Return [X, Y] of the center of cell containing provided text 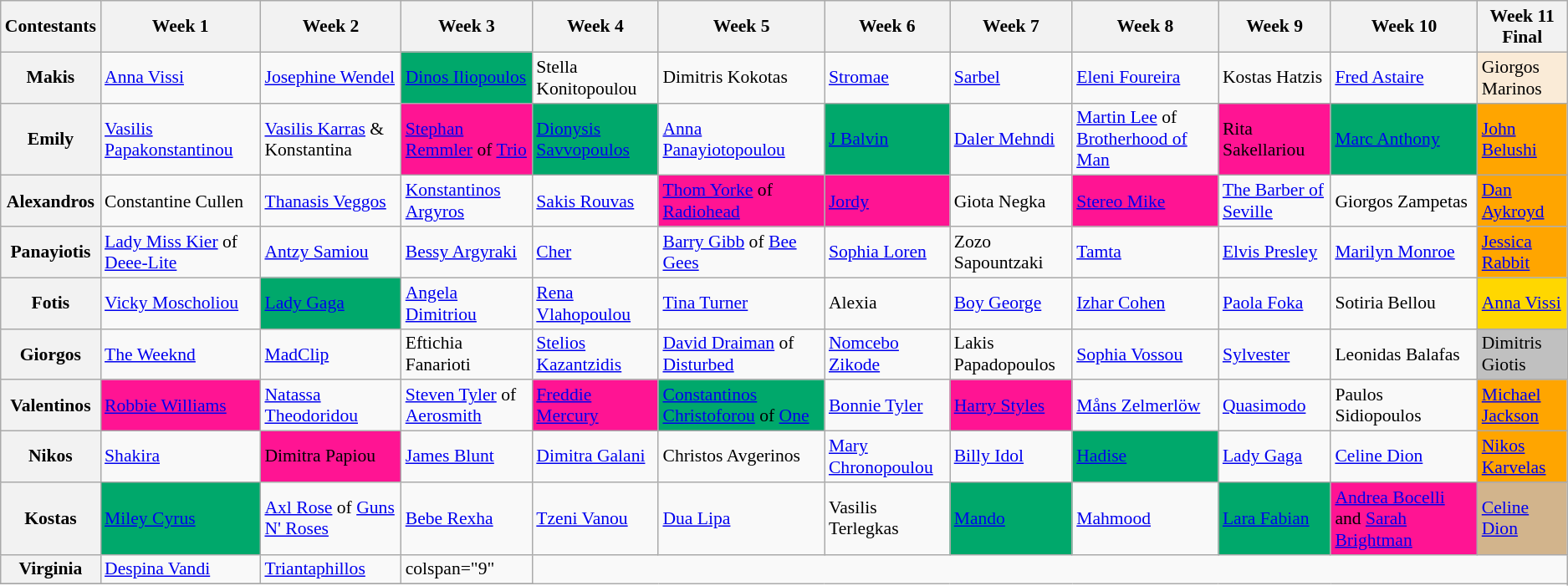
Konstantinos Argyros [467, 201]
Vasilis Terlegkas [887, 518]
Jordy [887, 201]
The Barber of Seville [1274, 201]
Mando [1012, 518]
Leonidas Balafas [1403, 354]
Anna Panayiotopoulou [741, 139]
Eleni Foureira [1146, 77]
The Weeknd [181, 354]
Sylvester [1274, 354]
Cher [595, 252]
Paola Foka [1274, 303]
Giota Negka [1012, 201]
Dionysis Savvopoulos [595, 139]
Sarbel [1012, 77]
Dimitra Papiou [330, 456]
Vicky Moscholiou [181, 303]
Lara Fabian [1274, 518]
Constantine Cullen [181, 201]
Antzy Samiou [330, 252]
Kostas [50, 518]
Dua Lipa [741, 518]
Emily [50, 139]
Måns Zelmerlöw [1146, 406]
Tamta [1146, 252]
Alexia [887, 303]
John Belushi [1522, 139]
James Blunt [467, 456]
Dimitra Galani [595, 456]
Mahmood [1146, 518]
Virginia [50, 569]
Josephine Wendel [330, 77]
Bebe Rexha [467, 518]
Panayiotis [50, 252]
Stromae [887, 77]
Andrea Bocelli and Sarah Brightman [1403, 518]
Michael Jackson [1522, 406]
Stephan Remmler of Trio [467, 139]
Fotis [50, 303]
Rita Sakellariou [1274, 139]
Week 5 [741, 27]
Alexandros [50, 201]
Thom Yorke of Radiohead [741, 201]
Makis [50, 77]
Sakis Rouvas [595, 201]
Week 8 [1146, 27]
Valentinos [50, 406]
Steven Tyler of Aerosmith [467, 406]
colspan="9" [467, 569]
Nikos [50, 456]
Zozo Sapountzaki [1012, 252]
Week 4 [595, 27]
Marc Anthony [1403, 139]
Nomcebo Zikode [887, 354]
Hadise [1146, 456]
Week 2 [330, 27]
Stereo Mike [1146, 201]
Freddie Mercury [595, 406]
Week 9 [1274, 27]
Elvis Presley [1274, 252]
Constantinos Christoforou of One [741, 406]
Bonnie Tyler [887, 406]
Lakis Papadopoulos [1012, 354]
J Balvin [887, 139]
Triantaphillos [330, 569]
Robbie Williams [181, 406]
Stelios Kazantzidis [595, 354]
Shakira [181, 456]
Dinos Iliopoulos [467, 77]
Giorgos Marinos [1522, 77]
Natassa Theodoridou [330, 406]
Dimitris Kokotas [741, 77]
Paulos Sidiopoulos [1403, 406]
Vasilis Papakonstantinou [181, 139]
Week 11Final [1522, 27]
Week 3 [467, 27]
Axl Rose of Guns N' Roses [330, 518]
Rena Vlahopoulou [595, 303]
Angela Dimitriou [467, 303]
Billy Idol [1012, 456]
Fred Astaire [1403, 77]
Mary Chronopoulou [887, 456]
Giorgos [50, 354]
Giorgos Zampetas [1403, 201]
Sophia Loren [887, 252]
Nikos Karvelas [1522, 456]
Despina Vandi [181, 569]
Tina Turner [741, 303]
Week 7 [1012, 27]
Quasimodo [1274, 406]
Tzeni Vanou [595, 518]
Sophia Vossou [1146, 354]
Sotiria Bellou [1403, 303]
Stella Konitopoulou [595, 77]
Eftichia Fanarioti [467, 354]
Martin Lee of Brotherhood of Man [1146, 139]
Kostas Hatzis [1274, 77]
Week 6 [887, 27]
Jessica Rabbit [1522, 252]
Daler Mehndi [1012, 139]
David Draiman of Disturbed [741, 354]
Vasilis Karras & Konstantina [330, 139]
Week 1 [181, 27]
Barry Gibb of Bee Gees [741, 252]
Dimitris Giotis [1522, 354]
Dan Aykroyd [1522, 201]
Contestants [50, 27]
Christos Avgerinos [741, 456]
Week 10 [1403, 27]
Thanasis Veggos [330, 201]
Izhar Cohen [1146, 303]
Marilyn Monroe [1403, 252]
Bessy Argyraki [467, 252]
MadClip [330, 354]
Boy George [1012, 303]
Miley Cyrus [181, 518]
Lady Miss Kier of Deee-Lite [181, 252]
Harry Styles [1012, 406]
